From the cell containing the given text, extract its center point as [X, Y] coordinate. 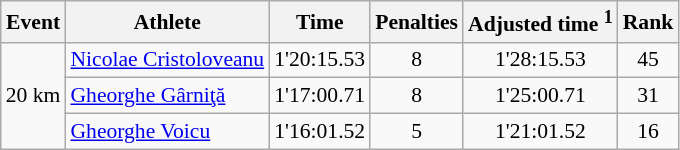
20 km [34, 96]
Event [34, 22]
1'25:00.71 [540, 96]
1'21:01.52 [540, 132]
Time [320, 22]
Gheorghe Gârniţă [167, 96]
Nicolae Cristoloveanu [167, 60]
31 [648, 96]
1'17:00.71 [320, 96]
Athlete [167, 22]
16 [648, 132]
45 [648, 60]
1'28:15.53 [540, 60]
5 [416, 132]
Adjusted time 1 [540, 22]
1'20:15.53 [320, 60]
Rank [648, 22]
Penalties [416, 22]
Gheorghe Voicu [167, 132]
1'16:01.52 [320, 132]
